For the text-containing cell, return its midpoint in (x, y) coordinate format. 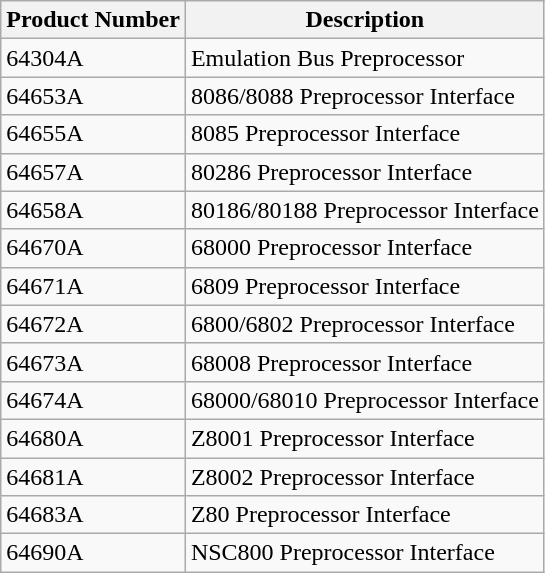
6800/6802 Preprocessor Interface (364, 324)
64683A (94, 515)
68000/68010 Preprocessor Interface (364, 400)
NSC800 Preprocessor Interface (364, 553)
64673A (94, 362)
64670A (94, 248)
8085 Preprocessor Interface (364, 134)
64653A (94, 96)
6809 Preprocessor Interface (364, 286)
64671A (94, 286)
Z8002 Preprocessor Interface (364, 477)
64680A (94, 438)
64672A (94, 324)
64657A (94, 172)
64658A (94, 210)
Emulation Bus Preprocessor (364, 58)
64690A (94, 553)
64655A (94, 134)
8086/8088 Preprocessor Interface (364, 96)
64304A (94, 58)
Z80 Preprocessor Interface (364, 515)
Product Number (94, 20)
64681A (94, 477)
68008 Preprocessor Interface (364, 362)
80286 Preprocessor Interface (364, 172)
80186/80188 Preprocessor Interface (364, 210)
Z8001 Preprocessor Interface (364, 438)
Description (364, 20)
64674A (94, 400)
68000 Preprocessor Interface (364, 248)
